Pinpoint the cell where the given text exists, returning its [X, Y] midpoint coordinate. 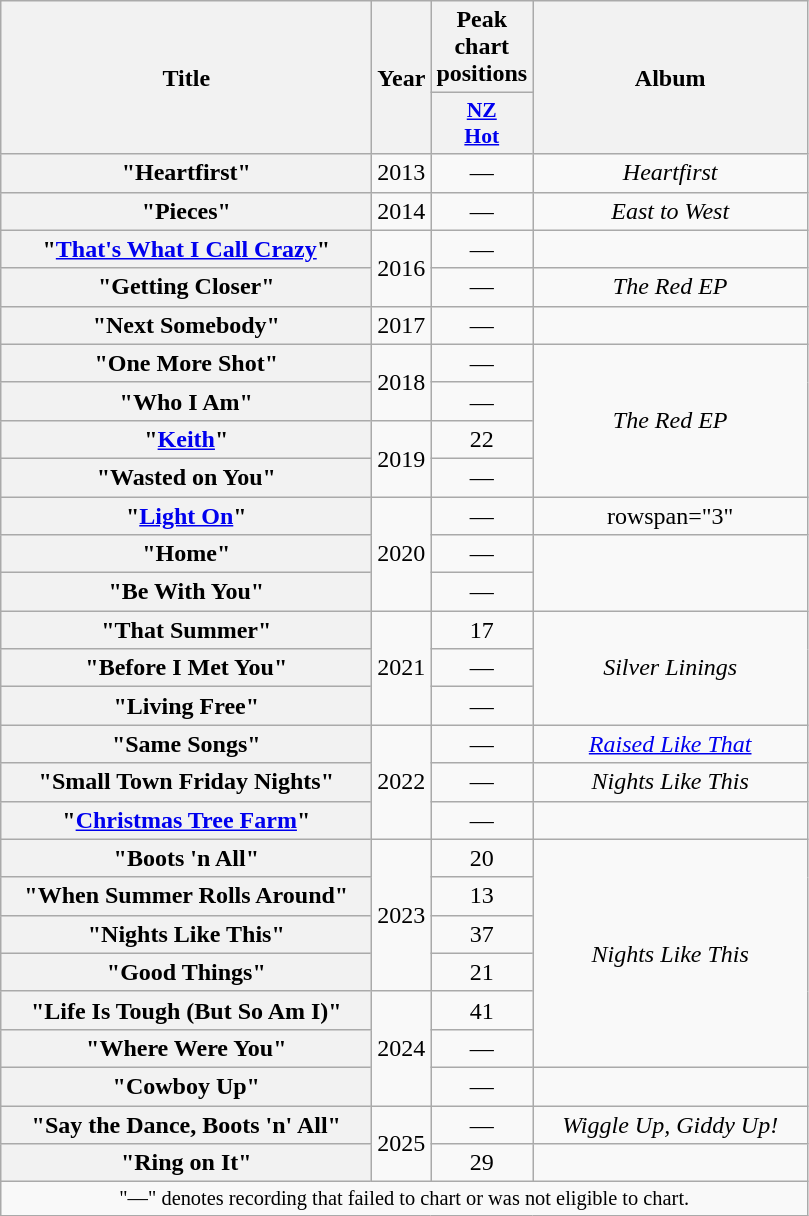
21 [482, 972]
41 [482, 1010]
"Be With You" [186, 592]
2021 [402, 668]
Silver Linings [670, 668]
"Pieces" [186, 211]
"Nights Like This" [186, 934]
"Before I Met You" [186, 668]
"Home" [186, 554]
29 [482, 1163]
Album [670, 78]
rowspan="3" [670, 515]
"Next Somebody" [186, 325]
"Life Is Tough (But So Am I)" [186, 1010]
2025 [402, 1144]
2020 [402, 553]
"Same Songs" [186, 744]
"Wasted on You" [186, 477]
"Keith" [186, 439]
"One More Shot" [186, 363]
Heartfirst [670, 173]
"Christmas Tree Farm" [186, 820]
"Ring on It" [186, 1163]
"Say the Dance, Boots 'n' All" [186, 1125]
13 [482, 896]
Peak chart positions [482, 47]
17 [482, 630]
"Boots 'n All" [186, 858]
2016 [402, 268]
NZHot [482, 124]
2019 [402, 458]
2014 [402, 211]
"Light On" [186, 515]
"That's What I Call Crazy" [186, 249]
"Who I Am" [186, 401]
"Heartfirst" [186, 173]
"Good Things" [186, 972]
East to West [670, 211]
"Where Were You" [186, 1048]
2024 [402, 1048]
2023 [402, 915]
"That Summer" [186, 630]
2017 [402, 325]
"Living Free" [186, 706]
"Getting Closer" [186, 287]
Title [186, 78]
"When Summer Rolls Around" [186, 896]
Wiggle Up, Giddy Up! [670, 1125]
22 [482, 439]
"Cowboy Up" [186, 1086]
2022 [402, 782]
Year [402, 78]
Raised Like That [670, 744]
37 [482, 934]
"—" denotes recording that failed to chart or was not eligible to chart. [404, 1199]
2013 [402, 173]
"Small Town Friday Nights" [186, 782]
2018 [402, 382]
20 [482, 858]
